Extract the (X, Y) coordinate from the center of the cell holding the provided text.  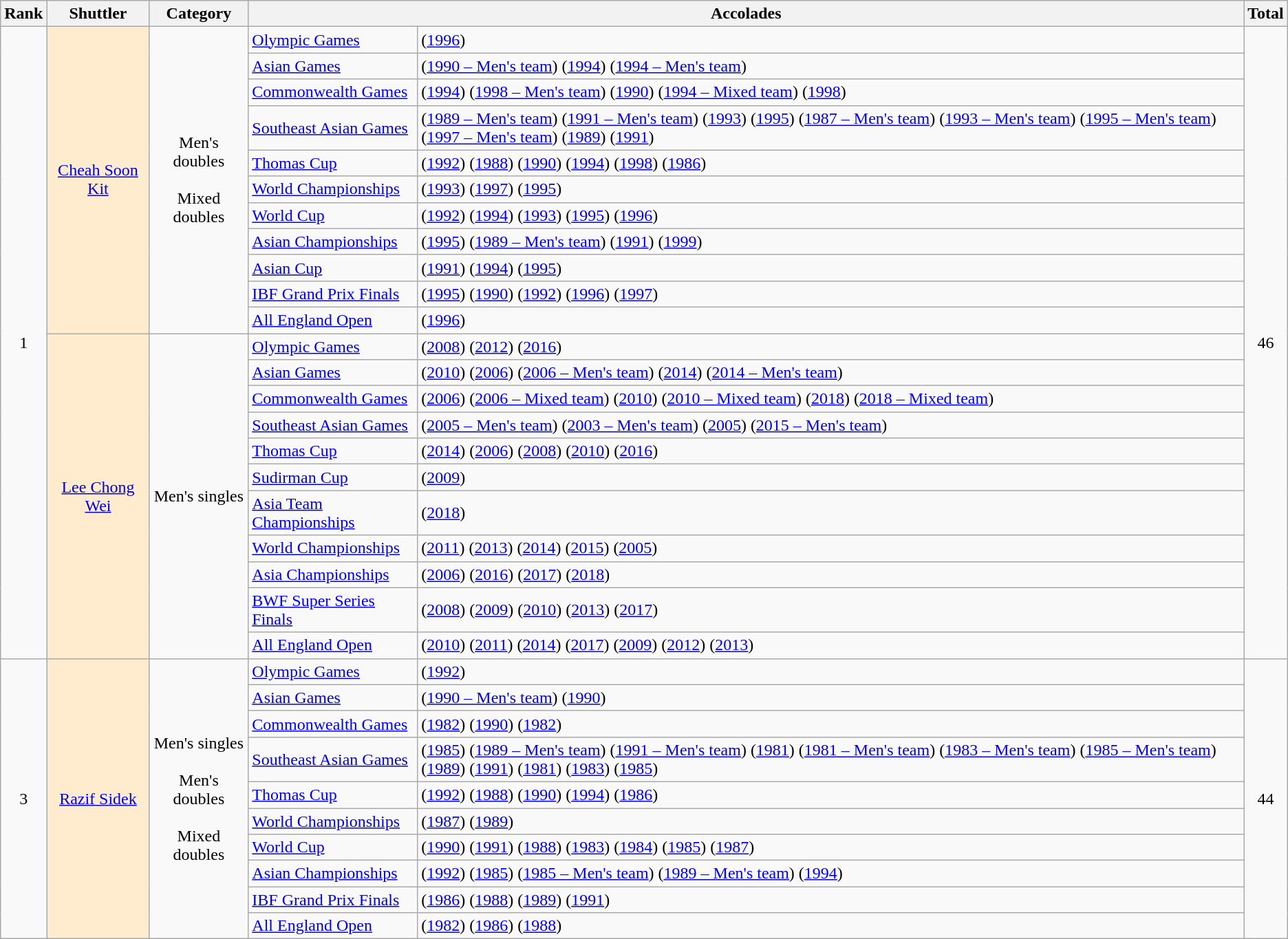
(2014) (2006) (2008) (2010) (2016) (831, 451)
(1990) (1991) (1988) (1983) (1984) (1985) (1987) (831, 848)
(1991) (1994) (1995) (831, 268)
Razif Sidek (98, 799)
(2006) (2006 – Mixed team) (2010) (2010 – Mixed team) (2018) (2018 – Mixed team) (831, 399)
(2008) (2009) (2010) (2013) (2017) (831, 609)
Lee Chong Wei (98, 495)
(1994) (1998 – Men's team) (1990) (1994 – Mixed team) (1998) (831, 92)
(1989 – Men's team) (1991 – Men's team) (1993) (1995) (1987 – Men's team) (1993 – Men's team) (1995 – Men's team) (1997 – Men's team) (1989) (1991) (831, 128)
Men's singles (199, 495)
(2011) (2013) (2014) (2015) (2005) (831, 548)
Sudirman Cup (333, 477)
Total (1266, 14)
Rank (23, 14)
(1987) (1989) (831, 821)
Men's doublesMixed doubles (199, 180)
(1992) (1994) (1993) (1995) (1996) (831, 215)
(1993) (1997) (1995) (831, 189)
(2009) (831, 477)
Shuttler (98, 14)
(1982) (1986) (1988) (831, 926)
(1995) (1989 – Men's team) (1991) (1999) (831, 241)
(2010) (2006) (2006 – Men's team) (2014) (2014 – Men's team) (831, 373)
(1985) (1989 – Men's team) (1991 – Men's team) (1981) (1981 – Men's team) (1983 – Men's team) (1985 – Men's team) (1989) (1991) (1981) (1983) (1985) (831, 759)
Category (199, 14)
(1986) (1988) (1989) (1991) (831, 900)
1 (23, 343)
(1982) (1990) (1982) (831, 724)
(2010) (2011) (2014) (2017) (2009) (2012) (2013) (831, 645)
(2006) (2016) (2017) (2018) (831, 574)
(1992) (1988) (1990) (1994) (1998) (1986) (831, 163)
3 (23, 799)
44 (1266, 799)
(1992) (1985) (1985 – Men's team) (1989 – Men's team) (1994) (831, 874)
(1990 – Men's team) (1990) (831, 698)
(1995) (1990) (1992) (1996) (1997) (831, 294)
Asia Championships (333, 574)
Asian Cup (333, 268)
(2008) (2012) (2016) (831, 346)
(1990 – Men's team) (1994) (1994 – Men's team) (831, 66)
Cheah Soon Kit (98, 180)
Men's singlesMen's doublesMixed doubles (199, 799)
(2018) (831, 513)
Accolades (746, 14)
BWF Super Series Finals (333, 609)
Asia Team Championships (333, 513)
(2005 – Men's team) (2003 – Men's team) (2005) (2015 – Men's team) (831, 425)
(1992) (831, 671)
(1992) (1988) (1990) (1994) (1986) (831, 795)
46 (1266, 343)
